Locate the cell with the specified text and output its [X, Y] center coordinate. 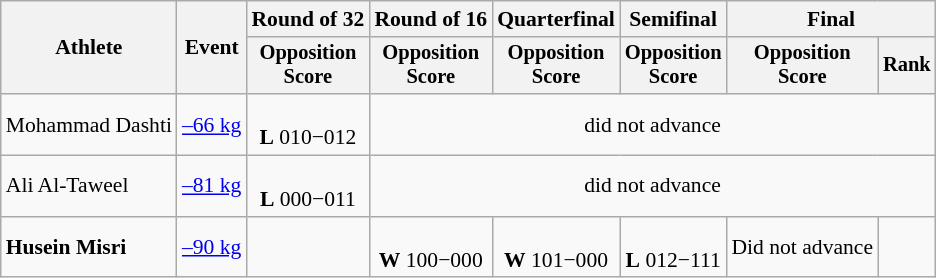
Final [830, 19]
–66 kg [212, 124]
Husein Misri [89, 248]
L 010−012 [308, 124]
Rank [907, 66]
W 101−000 [556, 248]
L 000−011 [308, 186]
Round of 32 [308, 19]
Quarterfinal [556, 19]
Mohammad Dashti [89, 124]
Semifinal [674, 19]
L 012−111 [674, 248]
–81 kg [212, 186]
Athlete [89, 48]
W 100−000 [430, 248]
–90 kg [212, 248]
Round of 16 [430, 19]
Did not advance [802, 248]
Ali Al-Taweel [89, 186]
Event [212, 48]
